Search for the cell housing the specified text and yield its (x, y) center coordinate. 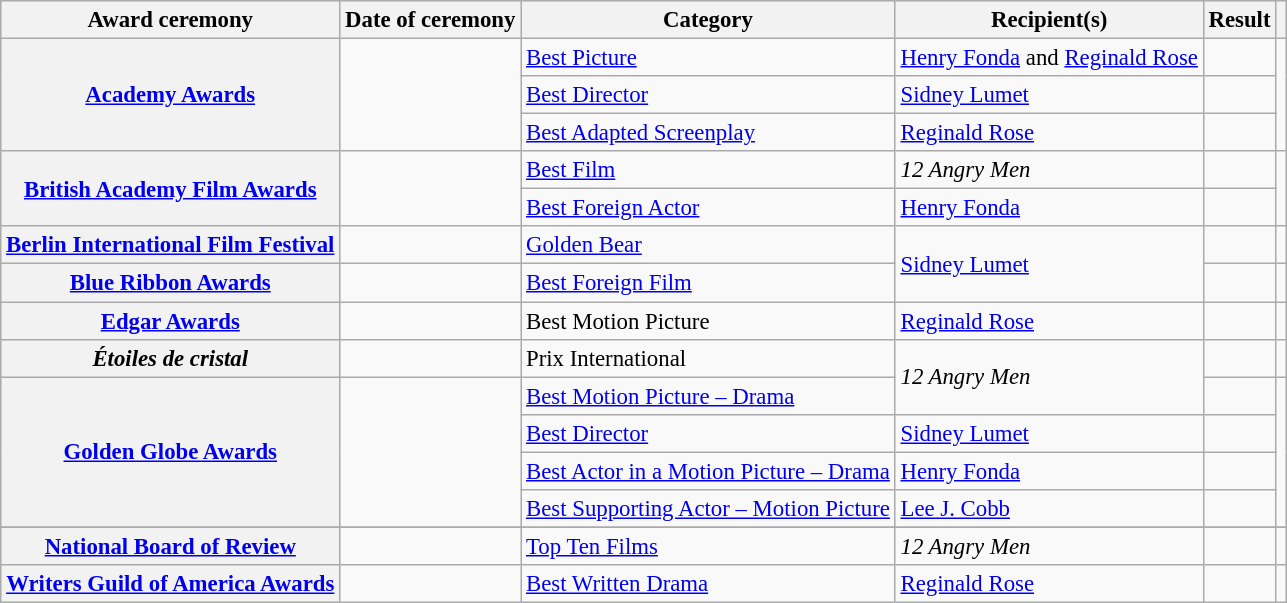
Best Motion Picture (708, 321)
Result (1240, 20)
Blue Ribbon Awards (170, 283)
Best Film (708, 170)
Academy Awards (170, 96)
Prix International (708, 358)
Recipient(s) (1049, 20)
Best Actor in a Motion Picture – Drama (708, 471)
Date of ceremony (430, 20)
Edgar Awards (170, 321)
Best Motion Picture – Drama (708, 396)
National Board of Review (170, 546)
Henry Fonda and Reginald Rose (1049, 58)
Best Picture (708, 58)
Berlin International Film Festival (170, 245)
Golden Globe Awards (170, 452)
British Academy Film Awards (170, 188)
Best Foreign Actor (708, 208)
Étoiles de cristal (170, 358)
Best Foreign Film (708, 283)
Best Written Drama (708, 584)
Best Supporting Actor – Motion Picture (708, 509)
Best Adapted Screenplay (708, 133)
Award ceremony (170, 20)
Golden Bear (708, 245)
Top Ten Films (708, 546)
Lee J. Cobb (1049, 509)
Category (708, 20)
Writers Guild of America Awards (170, 584)
